Provide the (x, y) coordinate of the cell's center where the given text is located.  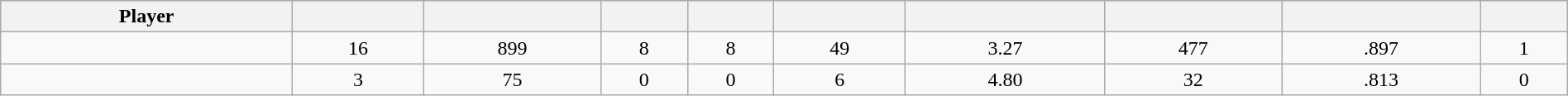
16 (359, 48)
.897 (1381, 48)
32 (1193, 79)
3 (359, 79)
Player (147, 17)
477 (1193, 48)
3.27 (1006, 48)
6 (840, 79)
1 (1523, 48)
4.80 (1006, 79)
899 (513, 48)
75 (513, 79)
.813 (1381, 79)
49 (840, 48)
